Provide the (X, Y) coordinate of the cell's center where the given text is located.  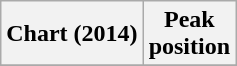
Chart (2014) (72, 34)
Peakposition (189, 34)
